Locate the cell with the specified text and output its (X, Y) center coordinate. 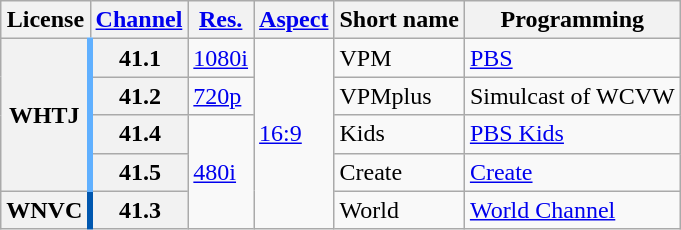
License (46, 20)
41.5 (139, 172)
Simulcast of WCVW (572, 96)
41.1 (139, 58)
720p (221, 96)
Channel (139, 20)
41.4 (139, 134)
World (399, 210)
Res. (221, 20)
1080i (221, 58)
PBS Kids (572, 134)
Short name (399, 20)
PBS (572, 58)
VPMplus (399, 96)
16:9 (294, 134)
Aspect (294, 20)
World Channel (572, 210)
Programming (572, 20)
VPM (399, 58)
41.2 (139, 96)
WHTJ (46, 115)
WNVC (46, 210)
480i (221, 172)
41.3 (139, 210)
Kids (399, 134)
